Return the [X, Y] coordinate for the center point of the cell that contains the specified text.  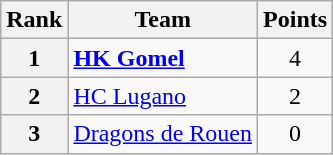
3 [34, 134]
4 [296, 58]
HC Lugano [163, 96]
Team [163, 20]
HK Gomel [163, 58]
Rank [34, 20]
0 [296, 134]
1 [34, 58]
Points [296, 20]
Dragons de Rouen [163, 134]
